Scan for the cell matching the given text and deliver its (x, y) coordinate at center. 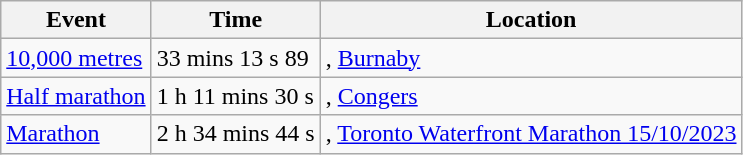
10,000 metres (76, 58)
, Toronto Waterfront Marathon 15/10/2023 (531, 134)
33 mins 13 s 89 (236, 58)
Event (76, 20)
Location (531, 20)
1 h 11 mins 30 s (236, 96)
, Congers (531, 96)
, Burnaby (531, 58)
Half marathon (76, 96)
Time (236, 20)
2 h 34 mins 44 s (236, 134)
Marathon (76, 134)
